Identify which cell holds the provided text, then report its [x, y] central coordinate. 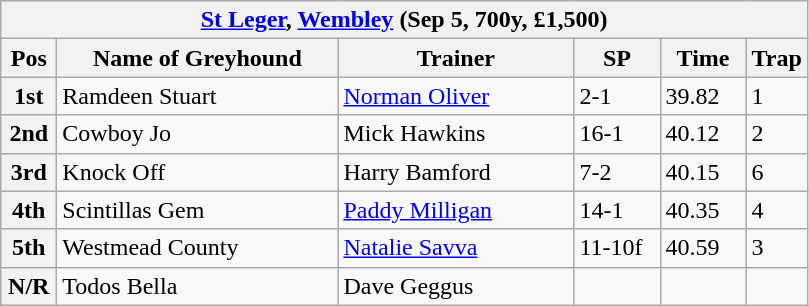
40.59 [703, 248]
Harry Bamford [456, 172]
Pos [29, 58]
Norman Oliver [456, 96]
39.82 [703, 96]
2 [776, 134]
6 [776, 172]
Mick Hawkins [456, 134]
14-1 [617, 210]
Time [703, 58]
3rd [29, 172]
Westmead County [198, 248]
Name of Greyhound [198, 58]
St Leger, Wembley (Sep 5, 700y, £1,500) [404, 20]
40.12 [703, 134]
Dave Geggus [456, 286]
5th [29, 248]
Natalie Savva [456, 248]
16-1 [617, 134]
1 [776, 96]
Paddy Milligan [456, 210]
4 [776, 210]
3 [776, 248]
11-10f [617, 248]
SP [617, 58]
40.15 [703, 172]
Trap [776, 58]
2-1 [617, 96]
N/R [29, 286]
Ramdeen Stuart [198, 96]
Trainer [456, 58]
2nd [29, 134]
Todos Bella [198, 286]
Cowboy Jo [198, 134]
1st [29, 96]
4th [29, 210]
7-2 [617, 172]
40.35 [703, 210]
Scintillas Gem [198, 210]
Knock Off [198, 172]
